Search for the cell housing the specified text and yield its (X, Y) center coordinate. 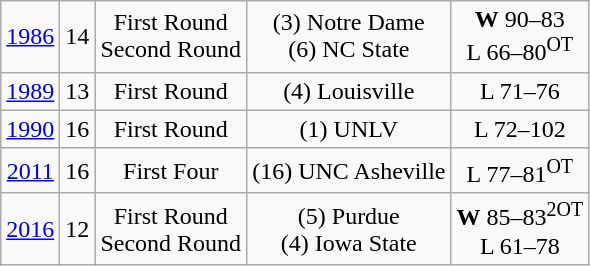
W 90–83L 66–80OT (520, 37)
1990 (30, 129)
(3) Notre Dame(6) NC State (349, 37)
(1) UNLV (349, 129)
1989 (30, 91)
2016 (30, 229)
13 (78, 91)
W 85–832OT L 61–78 (520, 229)
L 72–102 (520, 129)
(16) UNC Asheville (349, 170)
(4) Louisville (349, 91)
2011 (30, 170)
(5) Purdue(4) Iowa State (349, 229)
L 77–81OT (520, 170)
1986 (30, 37)
12 (78, 229)
First Four (171, 170)
14 (78, 37)
L 71–76 (520, 91)
